Identify which cell holds the provided text, then report its (x, y) central coordinate. 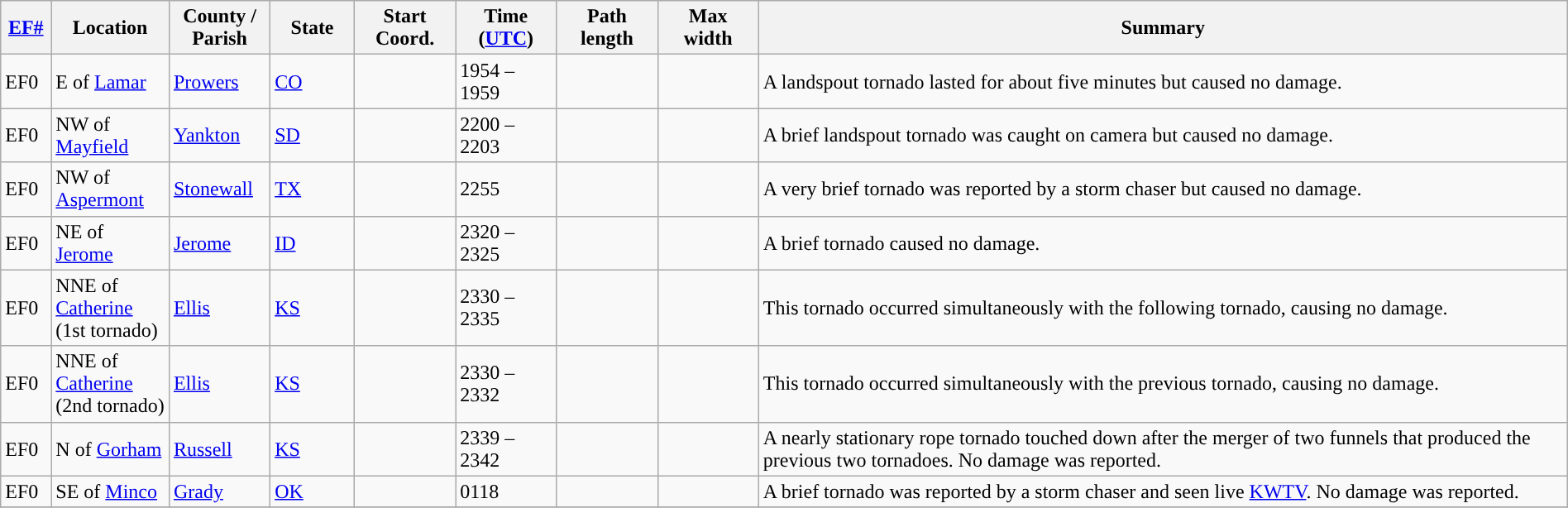
Russell (219, 448)
2200 – 2203 (506, 136)
E of Lamar (111, 81)
A nearly stationary rope tornado touched down after the merger of two funnels that produced the previous two tornadoes. No damage was reported. (1163, 448)
CO (313, 81)
This tornado occurred simultaneously with the previous tornado, causing no damage. (1163, 384)
State (313, 28)
TX (313, 189)
This tornado occurred simultaneously with the following tornado, causing no damage. (1163, 308)
2255 (506, 189)
Summary (1163, 28)
SE of Minco (111, 491)
1954 – 1959 (506, 81)
Jerome (219, 243)
NNE of Catherine (2nd tornado) (111, 384)
Stonewall (219, 189)
NNE of Catherine (1st tornado) (111, 308)
A landspout tornado lasted for about five minutes but caused no damage. (1163, 81)
A very brief tornado was reported by a storm chaser but caused no damage. (1163, 189)
2330 – 2332 (506, 384)
0118 (506, 491)
SD (313, 136)
Grady (219, 491)
Yankton (219, 136)
N of Gorham (111, 448)
Path length (607, 28)
Max width (708, 28)
A brief tornado caused no damage. (1163, 243)
2339 – 2342 (506, 448)
OK (313, 491)
A brief tornado was reported by a storm chaser and seen live KWTV. No damage was reported. (1163, 491)
NW of Aspermont (111, 189)
NE of Jerome (111, 243)
Start Coord. (404, 28)
Time (UTC) (506, 28)
2330 – 2335 (506, 308)
A brief landspout tornado was caught on camera but caused no damage. (1163, 136)
NW of Mayfield (111, 136)
2320 – 2325 (506, 243)
County / Parish (219, 28)
Location (111, 28)
Prowers (219, 81)
EF# (26, 28)
ID (313, 243)
